Pinpoint the cell where the given text exists, returning its (x, y) midpoint coordinate. 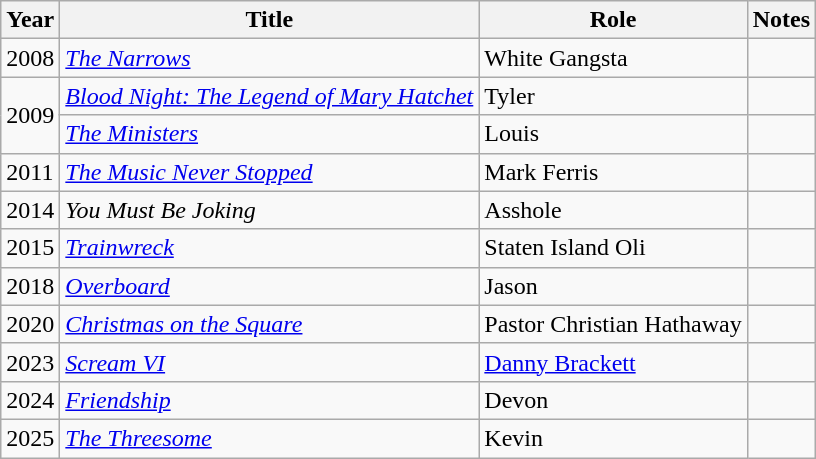
The Music Never Stopped (270, 172)
Kevin (613, 438)
Role (613, 20)
Christmas on the Square (270, 324)
2018 (30, 286)
2023 (30, 362)
2015 (30, 248)
Scream VI (270, 362)
The Ministers (270, 134)
2009 (30, 115)
Mark Ferris (613, 172)
2020 (30, 324)
Trainwreck (270, 248)
2011 (30, 172)
2025 (30, 438)
Staten Island Oli (613, 248)
Title (270, 20)
2014 (30, 210)
The Narrows (270, 58)
Blood Night: The Legend of Mary Hatchet (270, 96)
Danny Brackett (613, 362)
White Gangsta (613, 58)
You Must Be Joking (270, 210)
Year (30, 20)
Jason (613, 286)
The Threesome (270, 438)
Devon (613, 400)
Asshole (613, 210)
Friendship (270, 400)
Notes (781, 20)
Overboard (270, 286)
Tyler (613, 96)
2008 (30, 58)
Louis (613, 134)
2024 (30, 400)
Pastor Christian Hathaway (613, 324)
